Scan for the cell matching the given text and deliver its (X, Y) coordinate at center. 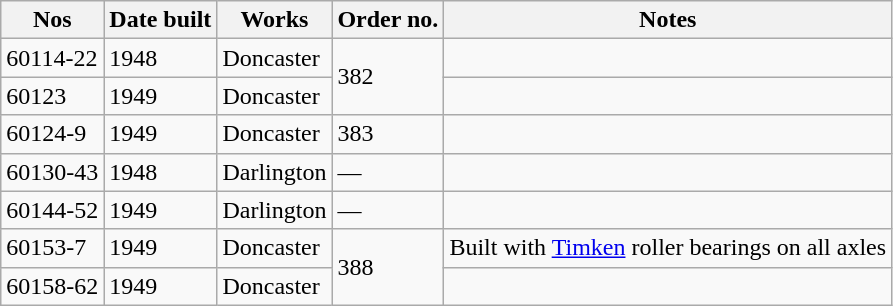
Built with Timken roller bearings on all axles (668, 248)
60114-22 (52, 58)
383 (388, 134)
382 (388, 77)
60158-62 (52, 286)
60153-7 (52, 248)
60144-52 (52, 210)
Notes (668, 20)
60124-9 (52, 134)
Nos (52, 20)
Order no. (388, 20)
Date built (160, 20)
Works (274, 20)
60123 (52, 96)
388 (388, 267)
60130-43 (52, 172)
